Extract the (X, Y) coordinate from the center of the cell holding the provided text.  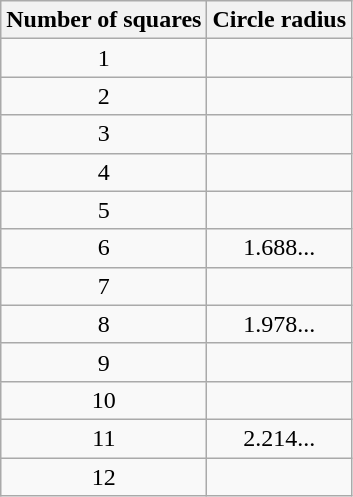
1 (104, 58)
2 (104, 96)
3 (104, 134)
1.978... (280, 324)
7 (104, 286)
Number of squares (104, 20)
12 (104, 477)
8 (104, 324)
1.688... (280, 248)
5 (104, 210)
9 (104, 362)
2.214... (280, 438)
10 (104, 400)
Circle radius (280, 20)
4 (104, 172)
6 (104, 248)
11 (104, 438)
